Locate the cell with the specified text and output its [x, y] center coordinate. 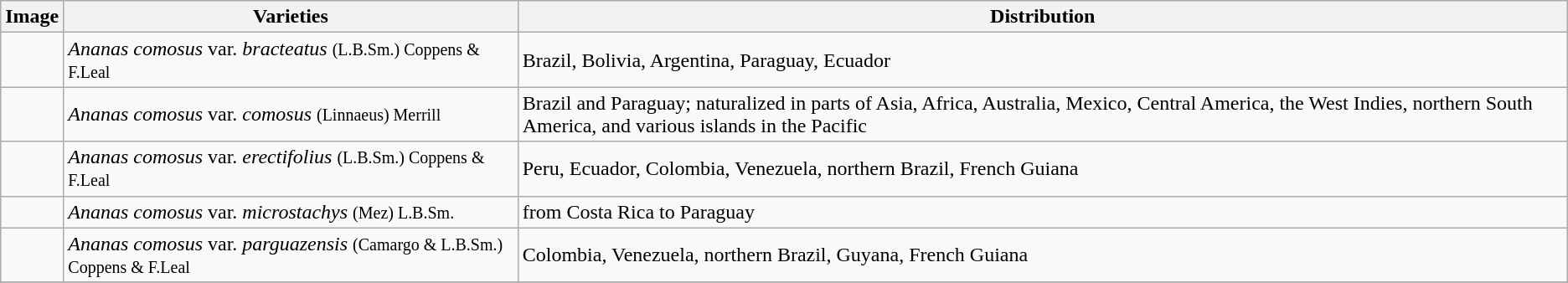
Ananas comosus var. parguazensis (Camargo & L.B.Sm.) Coppens & F.Leal [291, 255]
Distribution [1042, 17]
from Costa Rica to Paraguay [1042, 212]
Image [32, 17]
Ananas comosus var. microstachys (Mez) L.B.Sm. [291, 212]
Peru, Ecuador, Colombia, Venezuela, northern Brazil, French Guiana [1042, 169]
Ananas comosus var. bracteatus (L.B.Sm.) Coppens & F.Leal [291, 60]
Varieties [291, 17]
Brazil, Bolivia, Argentina, Paraguay, Ecuador [1042, 60]
Ananas comosus var. erectifolius (L.B.Sm.) Coppens & F.Leal [291, 169]
Ananas comosus var. comosus (Linnaeus) Merrill [291, 114]
Colombia, Venezuela, northern Brazil, Guyana, French Guiana [1042, 255]
